From the cell containing the given text, extract its center point as [X, Y] coordinate. 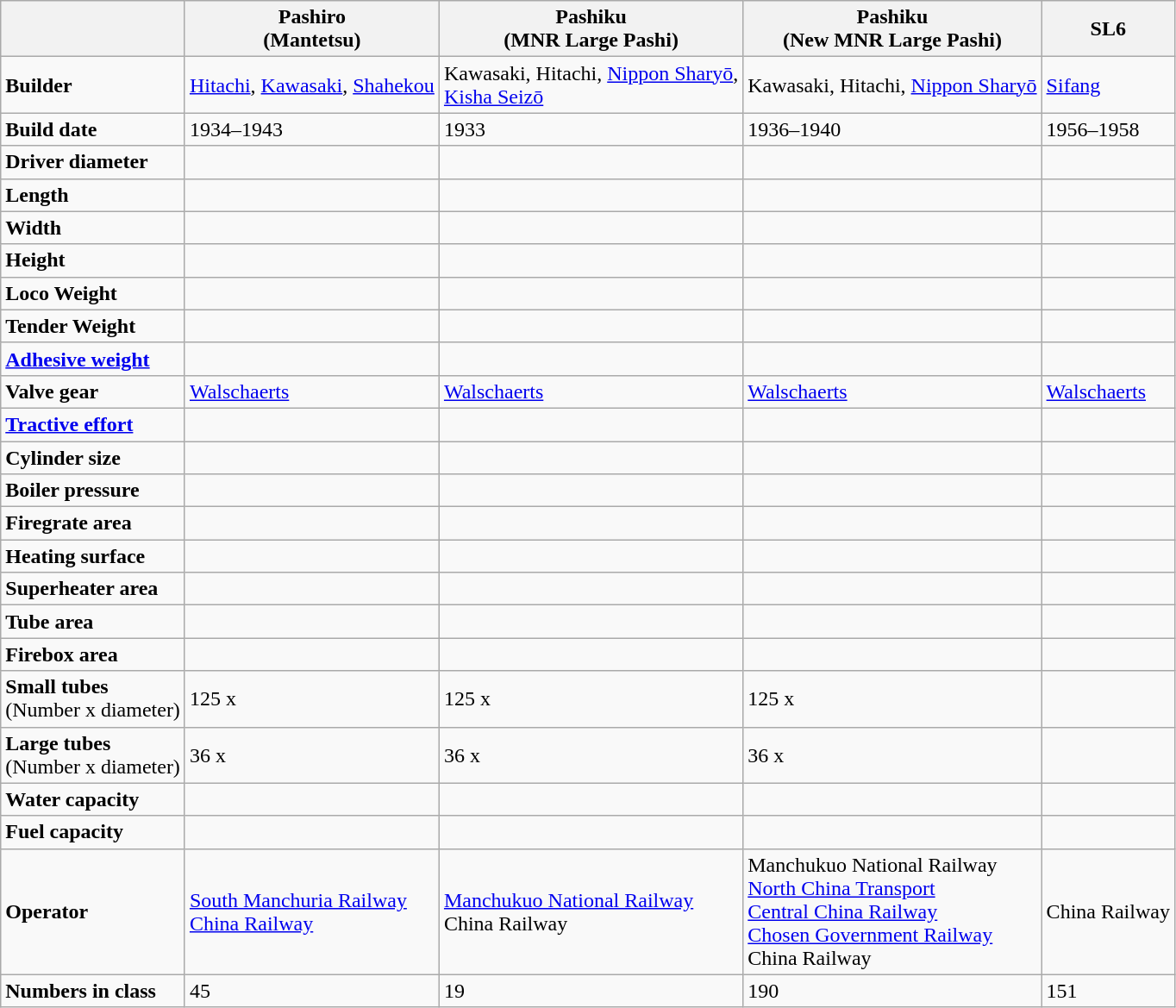
Pashiro(Mantetsu) [312, 29]
1933 [591, 129]
Hitachi, Kawasaki, Shahekou [312, 85]
Boiler pressure [93, 491]
SL6 [1108, 29]
Large tubes(Number x diameter) [93, 755]
Tender Weight [93, 326]
1936–1940 [892, 129]
Builder [93, 85]
Tube area [93, 622]
Tractive effort [93, 424]
Loco Weight [93, 293]
Firegrate area [93, 523]
Firebox area [93, 654]
Build date [93, 129]
Water capacity [93, 799]
Operator [93, 911]
Pashiku(New MNR Large Pashi) [892, 29]
Length [93, 195]
Kawasaki, Hitachi, Nippon Sharyō [892, 85]
Manchukuo National RailwayNorth China TransportCentral China RailwayChosen Government RailwayChina Railway [892, 911]
Valve gear [93, 391]
19 [591, 991]
190 [892, 991]
Height [93, 260]
1956–1958 [1108, 129]
Heating surface [93, 556]
Width [93, 228]
Pashiku(MNR Large Pashi) [591, 29]
China Railway [1108, 911]
151 [1108, 991]
Sifang [1108, 85]
Manchukuo National RailwayChina Railway [591, 911]
Fuel capacity [93, 832]
45 [312, 991]
Adhesive weight [93, 359]
Numbers in class [93, 991]
1934–1943 [312, 129]
Cylinder size [93, 458]
South Manchuria RailwayChina Railway [312, 911]
Superheater area [93, 589]
Driver diameter [93, 162]
Kawasaki, Hitachi, Nippon Sharyō, Kisha Seizō [591, 85]
Small tubes(Number x diameter) [93, 698]
